Identify which cell holds the provided text, then report its [X, Y] central coordinate. 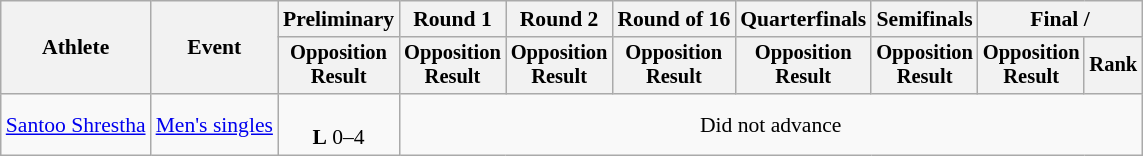
Round of 16 [674, 19]
Round 1 [452, 19]
Santoo Shrestha [76, 124]
Men's singles [214, 124]
Semifinals [924, 19]
Final / [1060, 19]
Event [214, 48]
Round 2 [560, 19]
Quarterfinals [803, 19]
Rank [1113, 66]
Did not advance [770, 124]
Athlete [76, 48]
L 0–4 [338, 124]
Preliminary [338, 19]
